Capture the cell that displays the provided text and extract its [X, Y] central coordinate. 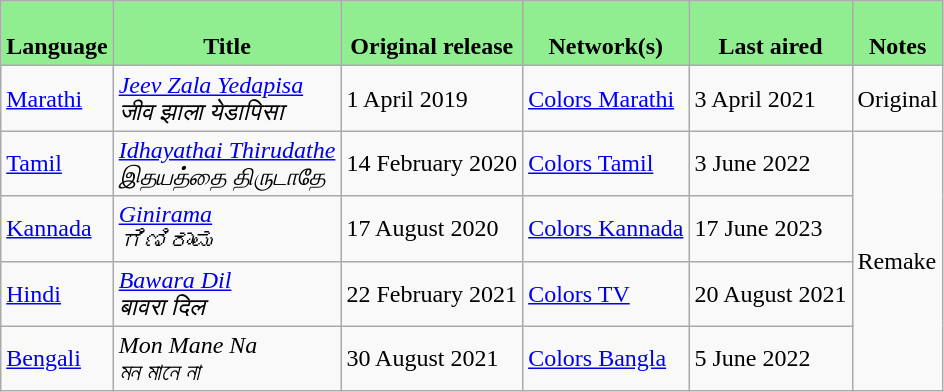
Last aired [770, 34]
5 June 2022 [770, 358]
17 June 2023 [770, 228]
14 February 2020 [432, 164]
Idhayathai Thirudathe இதயத்தை திருடாதே [227, 164]
1 April 2019 [432, 98]
Mon Mane Na মন মানে না [227, 358]
Original [898, 98]
30 August 2021 [432, 358]
Kannada [57, 228]
Network(s) [606, 34]
Language [57, 34]
Colors Tamil [606, 164]
17 August 2020 [432, 228]
22 February 2021 [432, 294]
Notes [898, 34]
Hindi [57, 294]
20 August 2021 [770, 294]
Colors Kannada [606, 228]
3 April 2021 [770, 98]
Remake [898, 261]
Marathi [57, 98]
Ginirama ಗಿಣಿರಾಮ [227, 228]
Colors Marathi [606, 98]
Bengali [57, 358]
Colors TV [606, 294]
Jeev Zala Yedapisa जीव झाला येडापिसा [227, 98]
3 June 2022 [770, 164]
Original release [432, 34]
Tamil [57, 164]
Bawara Dil बावरा दिल [227, 294]
Colors Bangla [606, 358]
Title [227, 34]
